Pinpoint the cell where the given text exists, returning its [x, y] midpoint coordinate. 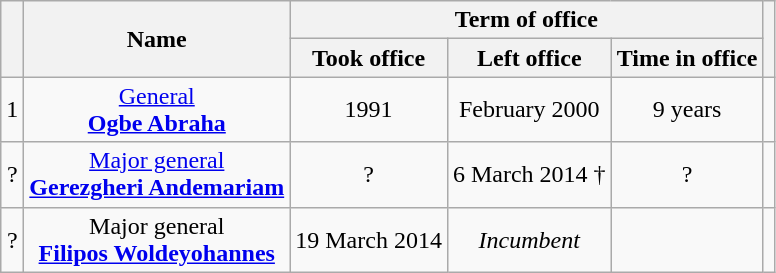
February 2000 [529, 110]
Major generalGerezgheri Andemariam [157, 174]
Major generalFilipos Woldeyohannes [157, 240]
9 years [687, 110]
Took office [369, 58]
1 [12, 110]
Incumbent [529, 240]
GeneralOgbe Abraha [157, 110]
Term of office [526, 20]
6 March 2014 † [529, 174]
Left office [529, 58]
Name [157, 39]
Time in office [687, 58]
19 March 2014 [369, 240]
1991 [369, 110]
